Locate the cell with the specified text and output its (X, Y) center coordinate. 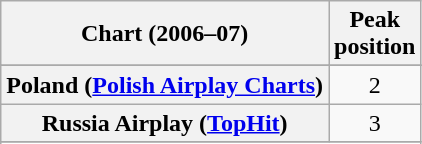
Peakposition (375, 34)
Russia Airplay (TopHit) (165, 123)
3 (375, 123)
2 (375, 85)
Poland (Polish Airplay Charts) (165, 85)
Chart (2006–07) (165, 34)
